Identify which cell holds the provided text, then report its [x, y] central coordinate. 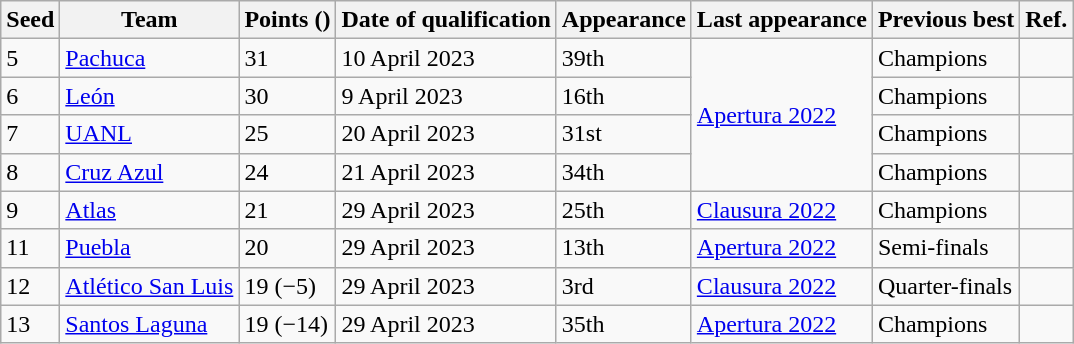
Points () [288, 20]
9 April 2023 [446, 96]
19 (−5) [288, 286]
30 [288, 96]
Appearance [624, 20]
13 [30, 324]
13th [624, 248]
León [150, 96]
34th [624, 172]
Ref. [1046, 20]
31 [288, 58]
Date of qualification [446, 20]
16th [624, 96]
20 April 2023 [446, 134]
Team [150, 20]
Puebla [150, 248]
39th [624, 58]
21 April 2023 [446, 172]
31st [624, 134]
Cruz Azul [150, 172]
Pachuca [150, 58]
Atlas [150, 210]
10 April 2023 [446, 58]
25 [288, 134]
35th [624, 324]
Semi-finals [946, 248]
20 [288, 248]
9 [30, 210]
24 [288, 172]
25th [624, 210]
5 [30, 58]
Last appearance [782, 20]
Seed [30, 20]
Quarter-finals [946, 286]
12 [30, 286]
21 [288, 210]
6 [30, 96]
Previous best [946, 20]
11 [30, 248]
19 (−14) [288, 324]
Atlético San Luis [150, 286]
UANL [150, 134]
7 [30, 134]
Santos Laguna [150, 324]
3rd [624, 286]
8 [30, 172]
